Identify which cell holds the provided text, then report its [x, y] central coordinate. 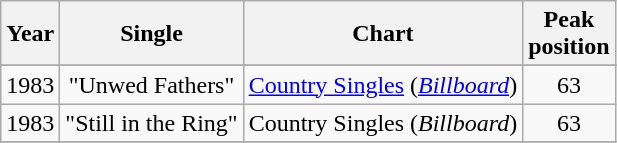
Single [152, 34]
Chart [383, 34]
Peakposition [569, 34]
"Still in the Ring" [152, 123]
"Unwed Fathers" [152, 85]
Year [30, 34]
